Pinpoint the cell where the given text exists, returning its [X, Y] midpoint coordinate. 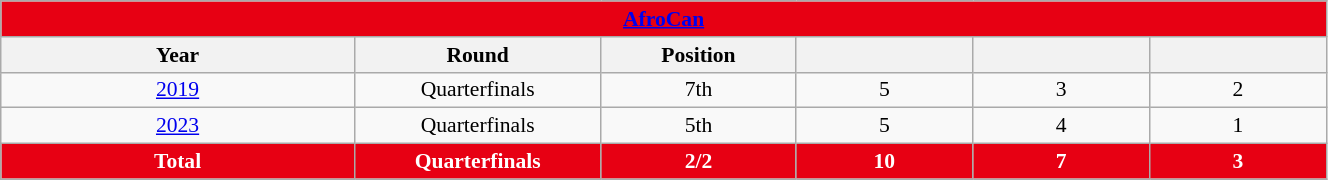
AfroCan [664, 19]
7 [1062, 162]
Year [178, 55]
2 [1238, 90]
2/2 [698, 162]
Position [698, 55]
2023 [178, 126]
10 [884, 162]
4 [1062, 126]
5th [698, 126]
7th [698, 90]
Total [178, 162]
2019 [178, 90]
Round [478, 55]
1 [1238, 126]
